Detect which cell encompasses the target text, then output its [X, Y] center coordinate. 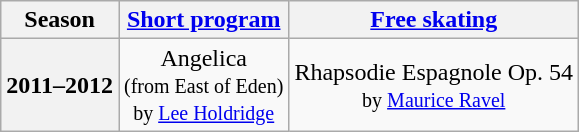
2011–2012 [60, 85]
Short program [203, 20]
Angelica (from East of Eden) by Lee Holdridge [203, 85]
Rhapsodie Espagnole Op. 54 by Maurice Ravel [434, 85]
Free skating [434, 20]
Season [60, 20]
